Identify which cell holds the provided text, then report its [x, y] central coordinate. 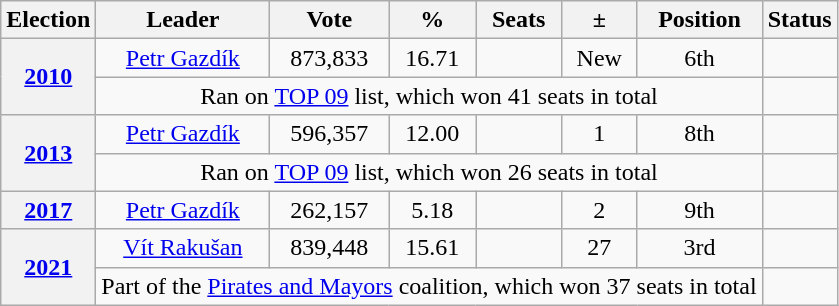
Position [700, 20]
Vít Rakušan [183, 248]
Ran on TOP 09 list, which won 41 seats in total [429, 96]
Vote [330, 20]
8th [700, 134]
2 [600, 210]
2017 [48, 210]
15.61 [432, 248]
2021 [48, 267]
5.18 [432, 210]
Seats [519, 20]
3rd [700, 248]
2010 [48, 77]
16.71 [432, 58]
Leader [183, 20]
27 [600, 248]
2013 [48, 153]
Part of the Pirates and Mayors coalition, which won 37 seats in total [429, 286]
1 [600, 134]
12.00 [432, 134]
Ran on TOP 09 list, which won 26 seats in total [429, 172]
% [432, 20]
262,157 [330, 210]
6th [700, 58]
9th [700, 210]
± [600, 20]
Status [800, 20]
Election [48, 20]
596,357 [330, 134]
839,448 [330, 248]
873,833 [330, 58]
New [600, 58]
